Return [X, Y] of the center of cell containing provided text 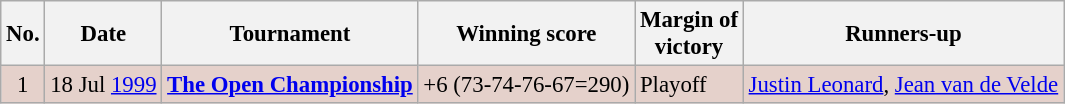
Margin ofvictory [690, 34]
Playoff [690, 85]
The Open Championship [290, 85]
+6 (73-74-76-67=290) [526, 85]
Justin Leonard, Jean van de Velde [903, 85]
Date [104, 34]
No. [23, 34]
Winning score [526, 34]
18 Jul 1999 [104, 85]
1 [23, 85]
Runners-up [903, 34]
Tournament [290, 34]
